Locate the cell with the specified text and output its [x, y] center coordinate. 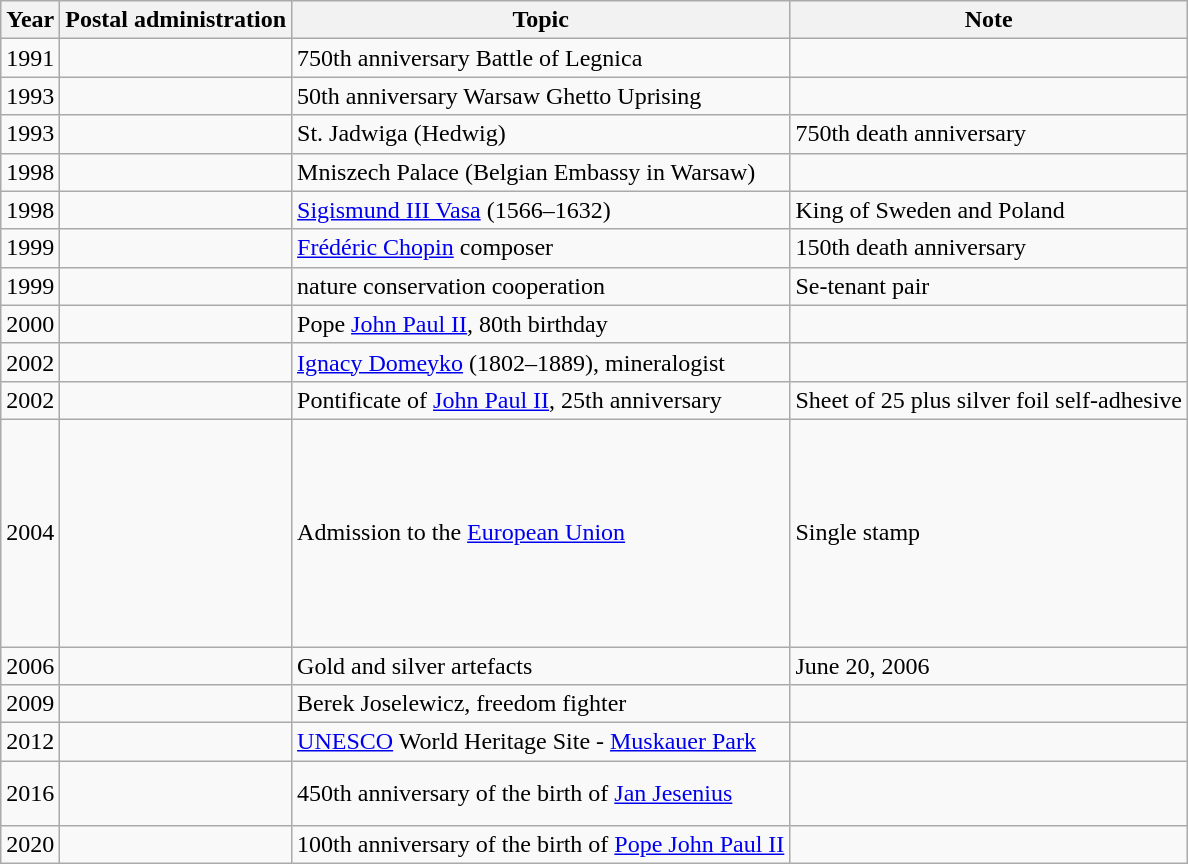
Gold and silver artefacts [541, 665]
Note [989, 20]
Sigismund III Vasa (1566–1632) [541, 210]
nature conservation cooperation [541, 286]
Single stamp [989, 532]
1991 [30, 58]
750th anniversary Battle of Legnica [541, 58]
2000 [30, 324]
King of Sweden and Poland [989, 210]
2009 [30, 704]
Year [30, 20]
Topic [541, 20]
Postal administration [176, 20]
2020 [30, 845]
50th anniversary Warsaw Ghetto Uprising [541, 96]
Pope John Paul II, 80th birthday [541, 324]
Mniszech Palace (Belgian Embassy in Warsaw) [541, 172]
Sheet of 25 plus silver foil self-adhesive [989, 400]
June 20, 2006 [989, 665]
Pontificate of John Paul II, 25th anniversary [541, 400]
St. Jadwiga (Hedwig) [541, 134]
2006 [30, 665]
150th death anniversary [989, 248]
UNESCO World Heritage Site - Muskauer Park [541, 742]
2012 [30, 742]
2016 [30, 794]
450th anniversary of the birth of Jan Jesenius [541, 794]
100th anniversary of the birth of Pope John Paul II [541, 845]
Ignacy Domeyko (1802–1889), mineralogist [541, 362]
Berek Joselewicz, freedom fighter [541, 704]
Admission to the European Union [541, 532]
Frédéric Chopin composer [541, 248]
2004 [30, 532]
Se-tenant pair [989, 286]
750th death anniversary [989, 134]
